Return the [X, Y] coordinate for the center point of the cell that contains the specified text.  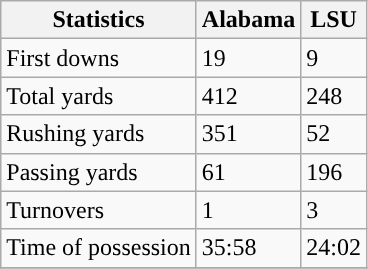
35:58 [248, 248]
412 [248, 96]
61 [248, 172]
LSU [334, 20]
52 [334, 134]
Turnovers [99, 210]
19 [248, 58]
Total yards [99, 96]
First downs [99, 58]
248 [334, 96]
Time of possession [99, 248]
Alabama [248, 20]
9 [334, 58]
351 [248, 134]
Statistics [99, 20]
Passing yards [99, 172]
1 [248, 210]
24:02 [334, 248]
Rushing yards [99, 134]
3 [334, 210]
196 [334, 172]
